Pinpoint the cell where the given text exists, returning its [x, y] midpoint coordinate. 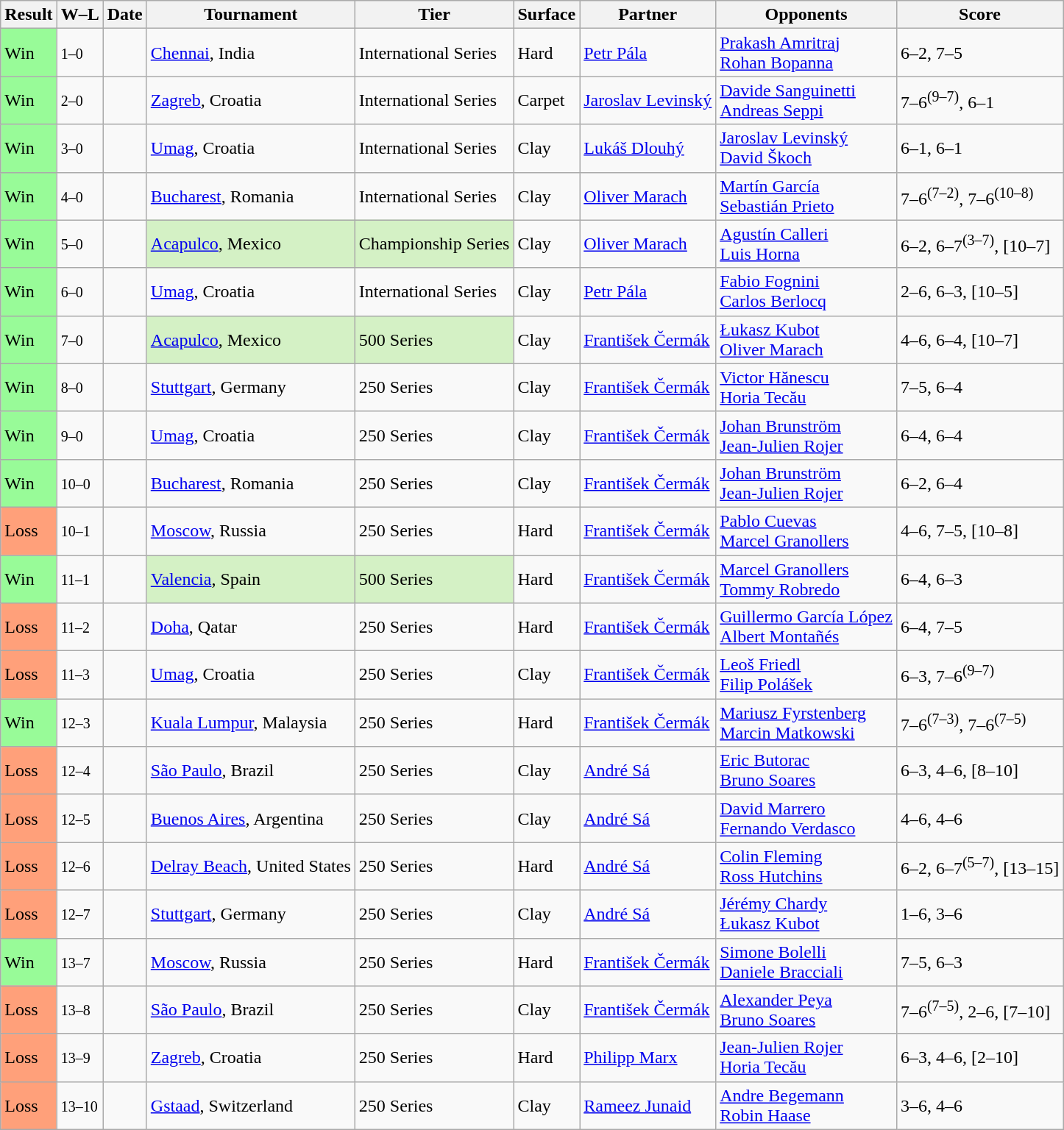
6–4, 6–4 [979, 436]
7–6(9–7), 6–1 [979, 100]
Marcel Granollers Tommy Robredo [806, 578]
Simone Bolelli Daniele Bracciali [806, 962]
7–6(7–5), 2–6, [7–10] [979, 1009]
12–3 [79, 722]
6–4, 7–5 [979, 627]
Lukáš Dlouhý [648, 149]
Rameez Junaid [648, 1105]
Philipp Marx [648, 1058]
W–L [79, 15]
Eric Butorac Bruno Soares [806, 771]
12–5 [79, 818]
Martín García Sebastián Prieto [806, 196]
3–6, 4–6 [979, 1105]
13–7 [79, 962]
Victor Hănescu Horia Tecău [806, 387]
4–6, 4–6 [979, 818]
Pablo Cuevas Marcel Granollers [806, 531]
2–6, 6–3, [10–5] [979, 291]
Date [125, 15]
Partner [648, 15]
Opponents [806, 15]
4–0 [79, 196]
4–6, 6–4, [10–7] [979, 340]
10–0 [79, 483]
12–4 [79, 771]
Buenos Aires, Argentina [250, 818]
Jean-Julien Rojer Horia Tecău [806, 1058]
6–2, 6–7(3–7), [10–7] [979, 244]
12–6 [79, 867]
13–8 [79, 1009]
Result [29, 15]
Doha, Qatar [250, 627]
Leoš Friedl Filip Polášek [806, 675]
11–2 [79, 627]
6–1, 6–1 [979, 149]
David Marrero Fernando Verdasco [806, 818]
12–7 [79, 914]
13–10 [79, 1105]
Mariusz Fyrstenberg Marcin Matkowski [806, 722]
6–3, 7–6(9–7) [979, 675]
3–0 [79, 149]
7–6(7–2), 7–6(10–8) [979, 196]
8–0 [79, 387]
Prakash Amritraj Rohan Bopanna [806, 53]
Valencia, Spain [250, 578]
7–0 [79, 340]
9–0 [79, 436]
Chennai, India [250, 53]
5–0 [79, 244]
2–0 [79, 100]
Tier [434, 15]
6–2, 7–5 [979, 53]
Guillermo García López Albert Montañés [806, 627]
Andre Begemann Robin Haase [806, 1105]
Colin Fleming Ross Hutchins [806, 867]
Gstaad, Switzerland [250, 1105]
4–6, 7–5, [10–8] [979, 531]
Jérémy Chardy Łukasz Kubot [806, 914]
6–0 [79, 291]
Davide Sanguinetti Andreas Seppi [806, 100]
13–9 [79, 1058]
10–1 [79, 531]
7–5, 6–4 [979, 387]
6–3, 4–6, [2–10] [979, 1058]
Delray Beach, United States [250, 867]
11–3 [79, 675]
Tournament [250, 15]
Score [979, 15]
6–2, 6–4 [979, 483]
7–5, 6–3 [979, 962]
6–2, 6–7(5–7), [13–15] [979, 867]
1–6, 3–6 [979, 914]
6–3, 4–6, [8–10] [979, 771]
11–1 [79, 578]
Championship Series [434, 244]
Jaroslav Levinský David Škoch [806, 149]
6–4, 6–3 [979, 578]
Kuala Lumpur, Malaysia [250, 722]
7–6(7–3), 7–6(7–5) [979, 722]
Surface [547, 15]
Łukasz Kubot Oliver Marach [806, 340]
Carpet [547, 100]
1–0 [79, 53]
Alexander Peya Bruno Soares [806, 1009]
Agustín Calleri Luis Horna [806, 244]
Fabio Fognini Carlos Berlocq [806, 291]
Jaroslav Levinský [648, 100]
